Scan for the cell matching the given text and deliver its [X, Y] coordinate at center. 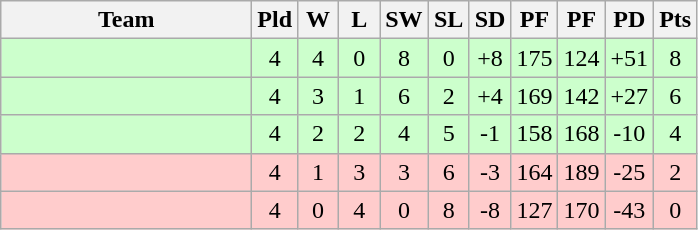
Pld [275, 20]
169 [534, 96]
168 [582, 134]
Pts [676, 20]
Team [126, 20]
-10 [630, 134]
124 [582, 58]
158 [534, 134]
+51 [630, 58]
164 [534, 172]
-8 [490, 210]
SW [404, 20]
+8 [490, 58]
SL [448, 20]
L [360, 20]
+4 [490, 96]
5 [448, 134]
170 [582, 210]
PD [630, 20]
W [318, 20]
-25 [630, 172]
-3 [490, 172]
175 [534, 58]
127 [534, 210]
189 [582, 172]
SD [490, 20]
+27 [630, 96]
-1 [490, 134]
142 [582, 96]
-43 [630, 210]
